Output the (X, Y) coordinate of the center of the cell containing the given text.  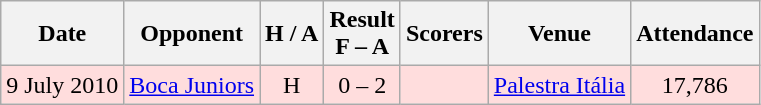
ResultF – A (362, 34)
9 July 2010 (62, 85)
Palestra Itália (559, 85)
Boca Juniors (192, 85)
H (292, 85)
Date (62, 34)
Scorers (444, 34)
Attendance (695, 34)
Opponent (192, 34)
17,786 (695, 85)
Venue (559, 34)
H / A (292, 34)
0 – 2 (362, 85)
